Detect which cell encompasses the target text, then output its (x, y) center coordinate. 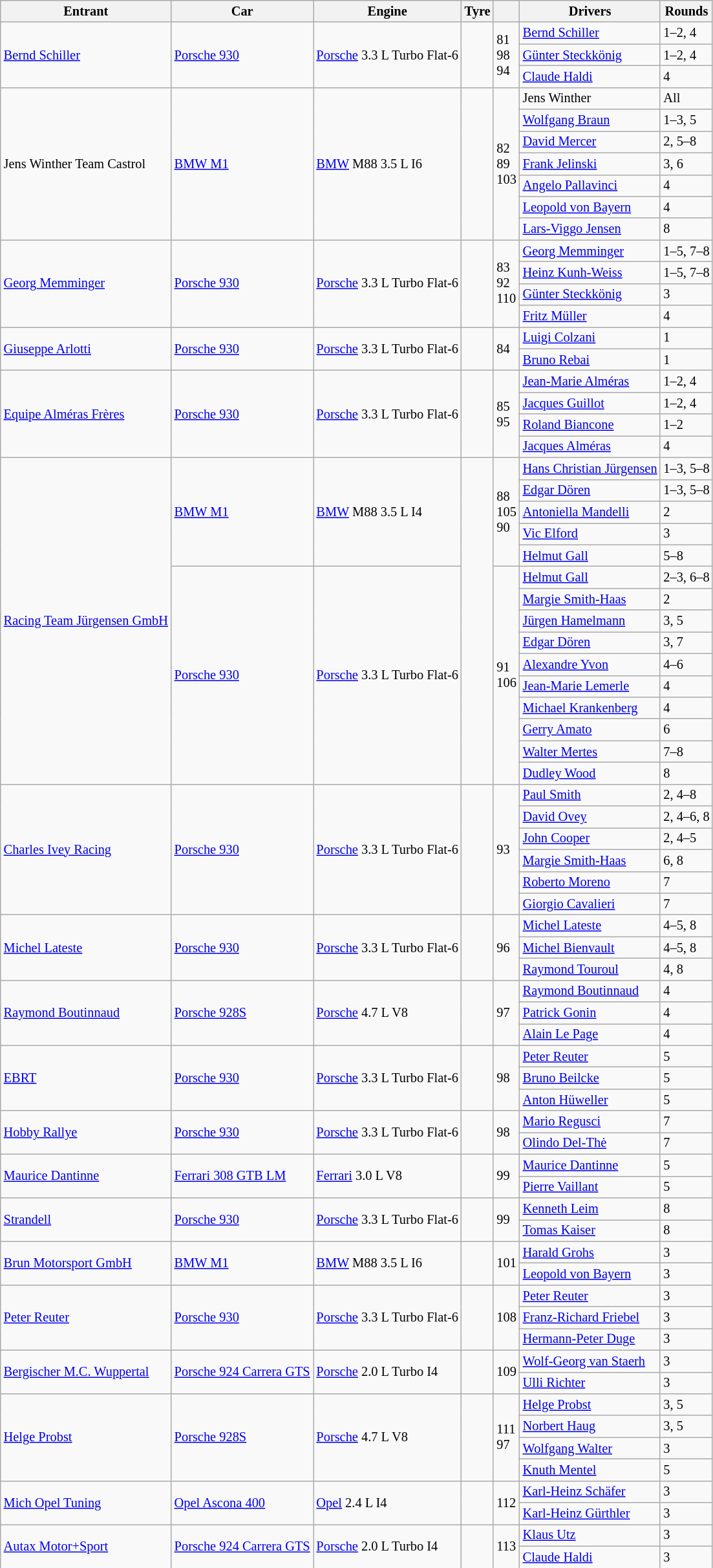
Equipe Alméras Frères (86, 414)
Harald Grohs (590, 1252)
4–6 (686, 664)
Jens Winther Team Castrol (86, 164)
Kenneth Leim (590, 1208)
Jean-Marie Alméras (590, 381)
Ferrari 3.0 L V8 (388, 1176)
101 (506, 1263)
Walter Mertes (590, 752)
Hans Christian Jürgensen (590, 468)
Luigi Colzani (590, 338)
96 (506, 947)
Knuth Mentel (590, 1470)
Ferrari 308 GTB LM (242, 1176)
1–2 (686, 425)
3, 6 (686, 164)
Car (242, 11)
Brun Motorsport GmbH (86, 1263)
2–3, 6–8 (686, 577)
8392110 (506, 283)
Jürgen Hamelmann (590, 621)
113 (506, 1546)
Wolf-Georg van Staerh (590, 1361)
Lars-Viggo Jensen (590, 229)
2, 4–8 (686, 795)
Engine (388, 11)
Raymond Touroul (590, 969)
Antoniella Mandelli (590, 512)
Bruno Beilcke (590, 1078)
Alexandre Yvon (590, 664)
Anton Hüweller (590, 1100)
93 (506, 849)
7–8 (686, 752)
EBRT (86, 1078)
Wolfgang Walter (590, 1448)
Entrant (86, 11)
Tyre (478, 11)
11197 (506, 1437)
Michel Bienvault (590, 948)
Strandell (86, 1219)
Jacques Guillot (590, 403)
8595 (506, 414)
8810590 (506, 512)
Fritz Müller (590, 316)
Angelo Pallavinci (590, 186)
4, 8 (686, 969)
5–8 (686, 556)
Jacques Alméras (590, 446)
Tomas Kaiser (590, 1230)
Pierre Vaillant (590, 1187)
84 (506, 348)
Racing Team Jürgensen GmbH (86, 621)
Alain Le Page (590, 1034)
All (686, 98)
Karl-Heinz Gürthler (590, 1514)
Rounds (686, 11)
2, 4–6, 8 (686, 817)
Olindo Del-Thė (590, 1143)
112 (506, 1502)
Norbert Haug (590, 1426)
Mario Regusci (590, 1122)
Klaus Utz (590, 1535)
Ulli Richter (590, 1383)
109 (506, 1371)
Gerry Amato (590, 730)
David Mercer (590, 142)
108 (506, 1317)
Dudley Wood (590, 773)
2, 4–5 (686, 838)
Heinz Kunh-Weiss (590, 272)
Hobby Rallye (86, 1132)
Drivers (590, 11)
97 (506, 1013)
2, 5–8 (686, 142)
91106 (506, 675)
Patrick Gonin (590, 1013)
Franz-Richard Friebel (590, 1318)
Opel 2.4 L I4 (388, 1502)
3, 7 (686, 642)
Roberto Moreno (590, 882)
Paul Smith (590, 795)
Bruno Rebai (590, 360)
Jean-Marie Lemerle (590, 686)
6, 8 (686, 860)
819894 (506, 54)
Roland Biancone (590, 425)
Hermann-Peter Duge (590, 1339)
Bergischer M.C. Wuppertal (86, 1371)
Autax Motor+Sport (86, 1546)
Jens Winther (590, 98)
Giuseppe Arlotti (86, 348)
Michael Krankenberg (590, 708)
Wolfgang Braun (590, 120)
6 (686, 730)
Frank Jelinski (590, 164)
1–3, 5 (686, 120)
8289103 (506, 164)
Vic Elford (590, 534)
Opel Ascona 400 (242, 1502)
Karl-Heinz Schäfer (590, 1492)
BMW M88 3.5 L I4 (388, 512)
Giorgio Cavalieri (590, 904)
Mich Opel Tuning (86, 1502)
Charles Ivey Racing (86, 849)
John Cooper (590, 838)
David Ovey (590, 817)
